Find where the given text appears and provide that cell's center as [X, Y] coordinate. 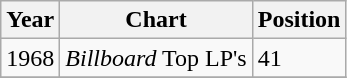
1968 [30, 58]
Billboard Top LP's [156, 58]
Chart [156, 20]
Position [299, 20]
41 [299, 58]
Year [30, 20]
